Provide the (X, Y) coordinate of the cell's center where the given text is located.  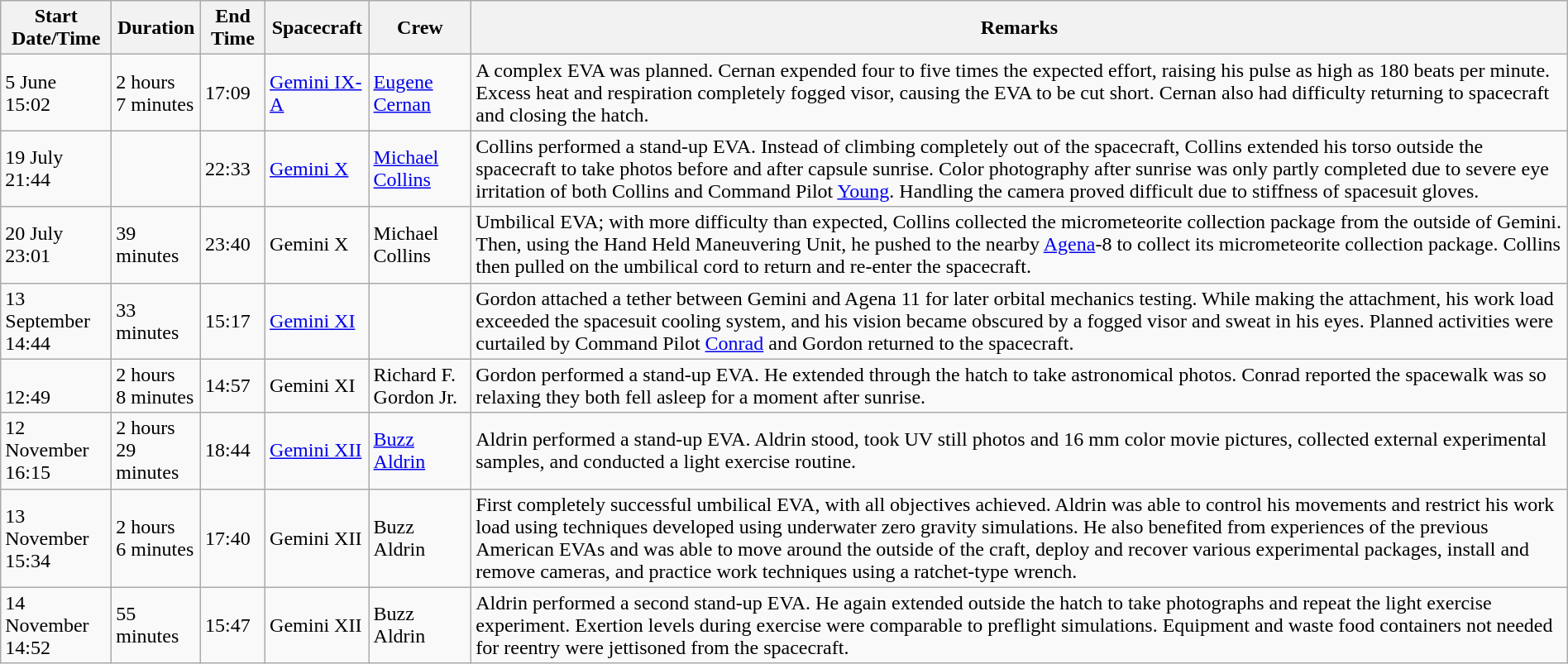
14 November14:52 (56, 625)
39 minutes (156, 245)
13 September14:44 (56, 321)
5 June15:02 (56, 93)
33 minutes (156, 321)
2 hours7 minutes (156, 93)
Gemini IX-A (318, 93)
Richard F. Gordon Jr. (420, 385)
19 July21:44 (56, 169)
12:49 (56, 385)
2 hours29 minutes (156, 451)
18:44 (232, 451)
Crew (420, 28)
14:57 (232, 385)
13 November15:34 (56, 537)
Eugene Cernan (420, 93)
17:09 (232, 93)
23:40 (232, 245)
15:47 (232, 625)
17:40 (232, 537)
20 July23:01 (56, 245)
Remarks (1020, 28)
55 minutes (156, 625)
22:33 (232, 169)
12 November16:15 (56, 451)
Spacecraft (318, 28)
Start Date/Time (56, 28)
2 hours8 minutes (156, 385)
2 hours6 minutes (156, 537)
15:17 (232, 321)
End Time (232, 28)
Duration (156, 28)
